Search for the cell housing the specified text and yield its [X, Y] center coordinate. 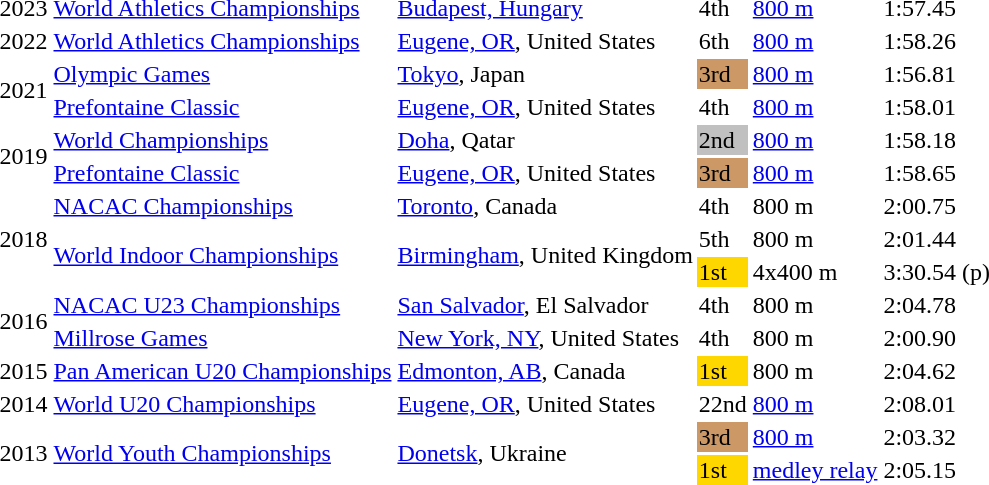
World Athletics Championships [222, 41]
NACAC U23 Championships [222, 305]
World Youth Championships [222, 454]
Edmonton, AB, Canada [545, 371]
New York, NY, United States [545, 338]
World U20 Championships [222, 404]
medley relay [815, 470]
Birmingham, United Kingdom [545, 256]
Millrose Games [222, 338]
6th [722, 41]
San Salvador, El Salvador [545, 305]
Olympic Games [222, 74]
NACAC Championships [222, 206]
2nd [722, 140]
World Championships [222, 140]
Pan American U20 Championships [222, 371]
5th [722, 239]
4x400 m [815, 272]
Doha, Qatar [545, 140]
Toronto, Canada [545, 206]
22nd [722, 404]
Tokyo, Japan [545, 74]
Donetsk, Ukraine [545, 454]
World Indoor Championships [222, 256]
